From the cell containing the given text, extract its center point as [x, y] coordinate. 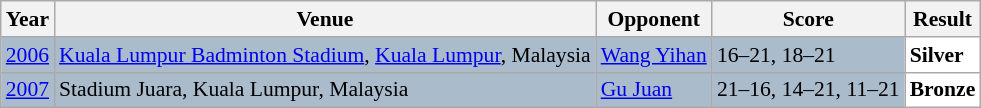
Wang Yihan [654, 55]
16–21, 18–21 [808, 55]
Opponent [654, 19]
Kuala Lumpur Badminton Stadium, Kuala Lumpur, Malaysia [325, 55]
Silver [943, 55]
Bronze [943, 90]
Score [808, 19]
Year [28, 19]
Gu Juan [654, 90]
Venue [325, 19]
Stadium Juara, Kuala Lumpur, Malaysia [325, 90]
Result [943, 19]
2007 [28, 90]
2006 [28, 55]
21–16, 14–21, 11–21 [808, 90]
